Pinpoint the cell where the given text exists, returning its (x, y) midpoint coordinate. 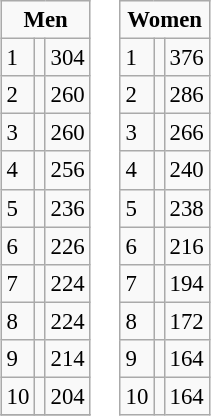
286 (186, 95)
Women (164, 20)
236 (68, 208)
214 (68, 358)
256 (68, 170)
240 (186, 170)
172 (186, 321)
Men (46, 20)
304 (68, 58)
194 (186, 283)
216 (186, 246)
376 (186, 58)
226 (68, 246)
266 (186, 133)
204 (68, 396)
238 (186, 208)
